Return (x, y) of the center of cell containing provided text 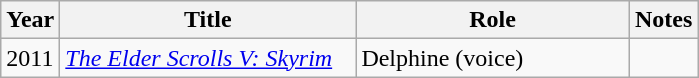
Title (208, 20)
Notes (663, 20)
The Elder Scrolls V: Skyrim (208, 58)
2011 (30, 58)
Delphine (voice) (493, 58)
Role (493, 20)
Year (30, 20)
